Search for the cell housing the specified text and yield its (X, Y) center coordinate. 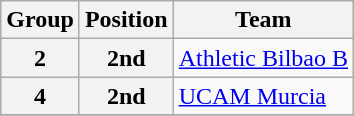
UCAM Murcia (263, 96)
Athletic Bilbao B (263, 58)
4 (40, 96)
Position (126, 20)
Group (40, 20)
Team (263, 20)
2 (40, 58)
